Find where the given text appears and provide that cell's center as (x, y) coordinate. 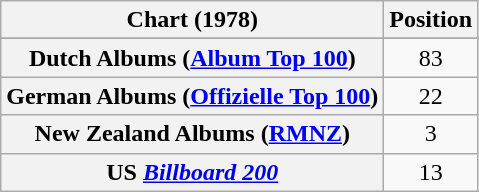
Position (431, 20)
New Zealand Albums (RMNZ) (192, 134)
22 (431, 96)
Dutch Albums (Album Top 100) (192, 58)
Chart (1978) (192, 20)
German Albums (Offizielle Top 100) (192, 96)
US Billboard 200 (192, 172)
3 (431, 134)
83 (431, 58)
13 (431, 172)
